Search for the cell housing the specified text and yield its [x, y] center coordinate. 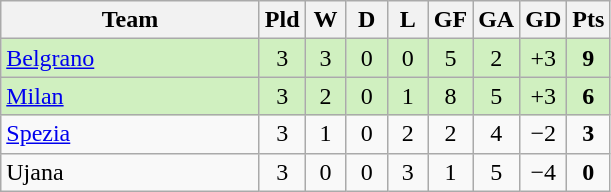
6 [588, 96]
Spezia [130, 134]
4 [496, 134]
GF [450, 20]
8 [450, 96]
Pts [588, 20]
GD [544, 20]
Team [130, 20]
−4 [544, 172]
Milan [130, 96]
W [326, 20]
Ujana [130, 172]
L [408, 20]
Pld [282, 20]
D [366, 20]
Belgrano [130, 58]
9 [588, 58]
−2 [544, 134]
GA [496, 20]
